Extract the [x, y] coordinate from the center of the cell holding the provided text.  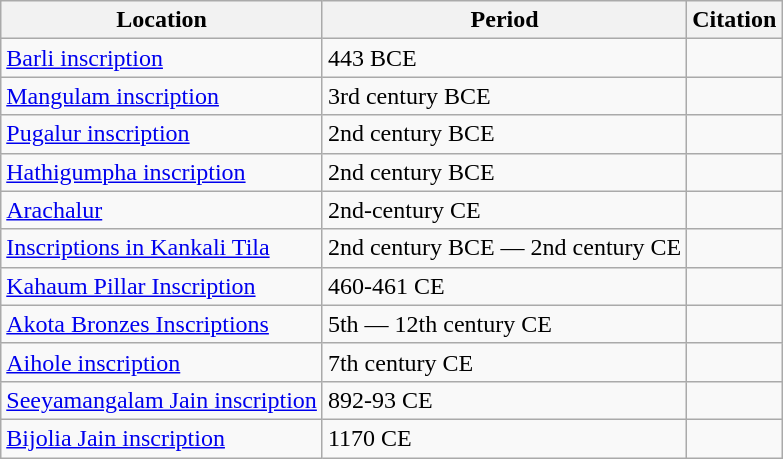
Period [504, 20]
Citation [734, 20]
Inscriptions in Kankali Tila [162, 248]
Barli inscription [162, 58]
3rd century BCE [504, 96]
892-93 CE [504, 400]
Kahaum Pillar Inscription [162, 286]
2nd-century CE [504, 210]
5th — 12th century CE [504, 324]
Pugalur inscription [162, 134]
460-461 CE [504, 286]
2nd century BCE — 2nd century CE [504, 248]
1170 CE [504, 438]
443 BCE [504, 58]
Mangulam inscription [162, 96]
7th century CE [504, 362]
Arachalur [162, 210]
Bijolia Jain inscription [162, 438]
Seeyamangalam Jain inscription [162, 400]
Akota Bronzes Inscriptions [162, 324]
Location [162, 20]
Aihole inscription [162, 362]
Hathigumpha inscription [162, 172]
